Return the (X, Y) coordinate for the center point of the cell that contains the specified text.  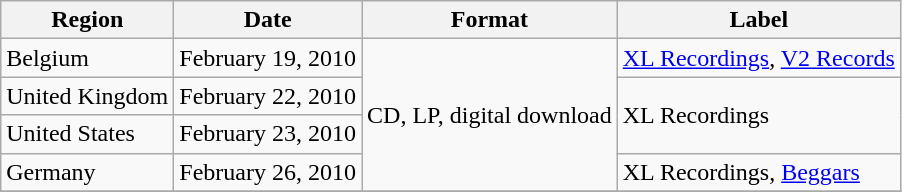
XL Recordings (758, 115)
United States (88, 134)
Date (268, 20)
February 23, 2010 (268, 134)
United Kingdom (88, 96)
Format (490, 20)
Belgium (88, 58)
February 26, 2010 (268, 172)
CD, LP, digital download (490, 115)
XL Recordings, Beggars (758, 172)
February 19, 2010 (268, 58)
February 22, 2010 (268, 96)
Region (88, 20)
Label (758, 20)
Germany (88, 172)
XL Recordings, V2 Records (758, 58)
